Identify which cell holds the provided text, then report its (x, y) central coordinate. 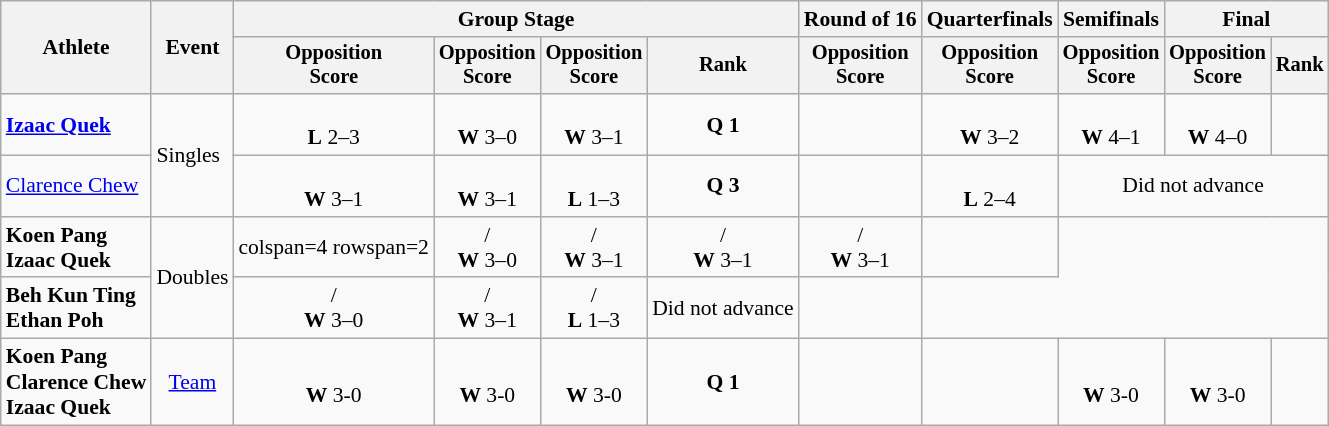
Izaac Quek (76, 124)
L 2–4 (990, 186)
Team (192, 382)
Q 3 (723, 186)
/ L 1–3 (594, 308)
Singles (192, 155)
Clarence Chew (76, 186)
W 3–0 (488, 124)
Beh Kun TingEthan Poh (76, 308)
Group Stage (516, 19)
Doubles (192, 278)
Final (1246, 19)
Round of 16 (860, 19)
Koen PangClarence ChewIzaac Quek (76, 382)
W 4–0 (1218, 124)
W 3–2 (990, 124)
L 1–3 (594, 186)
W 4–1 (1112, 124)
Quarterfinals (990, 19)
colspan=4 rowspan=2 (334, 248)
L 2–3 (334, 124)
Athlete (76, 48)
Event (192, 48)
Koen PangIzaac Quek (76, 248)
Semifinals (1112, 19)
